Provide the (X, Y) coordinate of the cell's center where the given text is located.  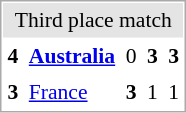
Australia (72, 56)
0 (131, 56)
France (72, 92)
Third place match (94, 20)
4 (13, 56)
